Capture the cell that displays the provided text and extract its (x, y) central coordinate. 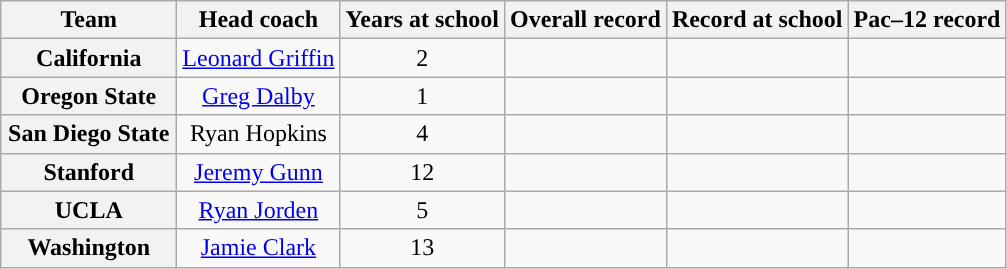
Pac–12 record (927, 20)
California (89, 58)
Jamie Clark (258, 248)
UCLA (89, 210)
Stanford (89, 172)
5 (422, 210)
Jeremy Gunn (258, 172)
Ryan Jorden (258, 210)
Washington (89, 248)
Oregon State (89, 96)
Record at school (757, 20)
Greg Dalby (258, 96)
Head coach (258, 20)
Team (89, 20)
San Diego State (89, 134)
1 (422, 96)
Overall record (585, 20)
13 (422, 248)
Ryan Hopkins (258, 134)
12 (422, 172)
2 (422, 58)
Leonard Griffin (258, 58)
4 (422, 134)
Years at school (422, 20)
